Find where the given text appears and provide that cell's center as [X, Y] coordinate. 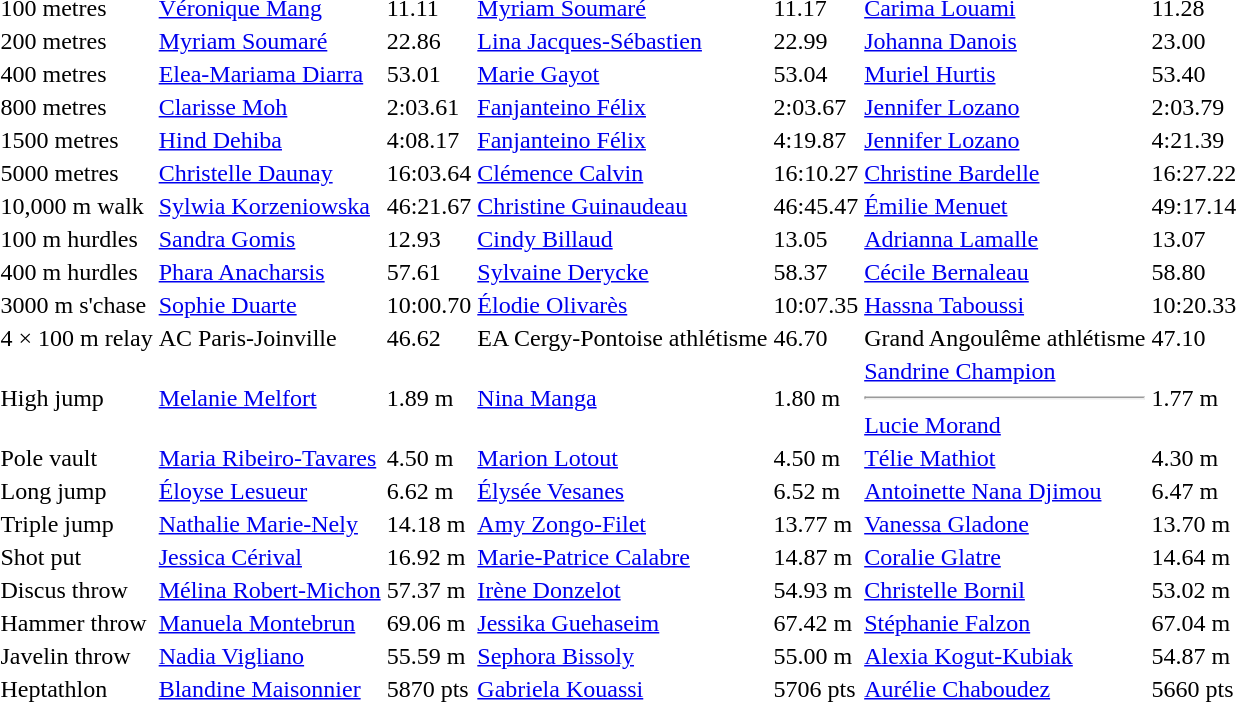
Alexia Kogut-Kubiak [1005, 656]
Élysée Vesanes [622, 491]
Adrianna Lamalle [1005, 239]
Marie-Patrice Calabre [622, 557]
4:19.87 [816, 140]
13.05 [816, 239]
Jessika Guehaseim [622, 623]
Élodie Olivarès [622, 305]
Sandrine ChampionLucie Morand [1005, 398]
14.87 m [816, 557]
Christelle Daunay [270, 173]
46:45.47 [816, 206]
Lina Jacques-Sébastien [622, 41]
Jessica Cérival [270, 557]
46.62 [429, 338]
1.80 m [816, 398]
4:08.17 [429, 140]
Sandra Gomis [270, 239]
Sephora Bissoly [622, 656]
69.06 m [429, 623]
Elea-Mariama Diarra [270, 74]
16:10.27 [816, 173]
53.01 [429, 74]
46:21.67 [429, 206]
Irène Donzelot [622, 590]
Johanna Danois [1005, 41]
Éloyse Lesueur [270, 491]
Clarisse Moh [270, 107]
Télie Mathiot [1005, 458]
Antoinette Nana Djimou [1005, 491]
Marion Lotout [622, 458]
Maria Ribeiro-Tavares [270, 458]
Cindy Billaud [622, 239]
14.18 m [429, 524]
Manuela Montebrun [270, 623]
6.62 m [429, 491]
EA Cergy-Pontoise athlétisme [622, 338]
Vanessa Gladone [1005, 524]
Marie Gayot [622, 74]
12.93 [429, 239]
Clémence Calvin [622, 173]
Stéphanie Falzon [1005, 623]
Phara Anacharsis [270, 272]
Myriam Soumaré [270, 41]
Muriel Hurtis [1005, 74]
Amy Zongo-Filet [622, 524]
Cécile Bernaleau [1005, 272]
Émilie Menuet [1005, 206]
6.52 m [816, 491]
10:00.70 [429, 305]
57.61 [429, 272]
AC Paris-Joinville [270, 338]
Mélina Robert-Michon [270, 590]
16:03.64 [429, 173]
Sylwia Korzeniowska [270, 206]
57.37 m [429, 590]
2:03.67 [816, 107]
Sylvaine Derycke [622, 272]
Nadia Vigliano [270, 656]
67.42 m [816, 623]
1.89 m [429, 398]
Melanie Melfort [270, 398]
53.04 [816, 74]
Christine Guinaudeau [622, 206]
2:03.61 [429, 107]
16.92 m [429, 557]
55.59 m [429, 656]
58.37 [816, 272]
13.77 m [816, 524]
Grand Angoulême athlétisme [1005, 338]
Nathalie Marie-Nely [270, 524]
Hind Dehiba [270, 140]
Christelle Bornil [1005, 590]
Christine Bardelle [1005, 173]
46.70 [816, 338]
54.93 m [816, 590]
Hassna Taboussi [1005, 305]
22.99 [816, 41]
10:07.35 [816, 305]
Sophie Duarte [270, 305]
55.00 m [816, 656]
Coralie Glatre [1005, 557]
22.86 [429, 41]
Nina Manga [622, 398]
